Capture the cell that displays the provided text and extract its [x, y] central coordinate. 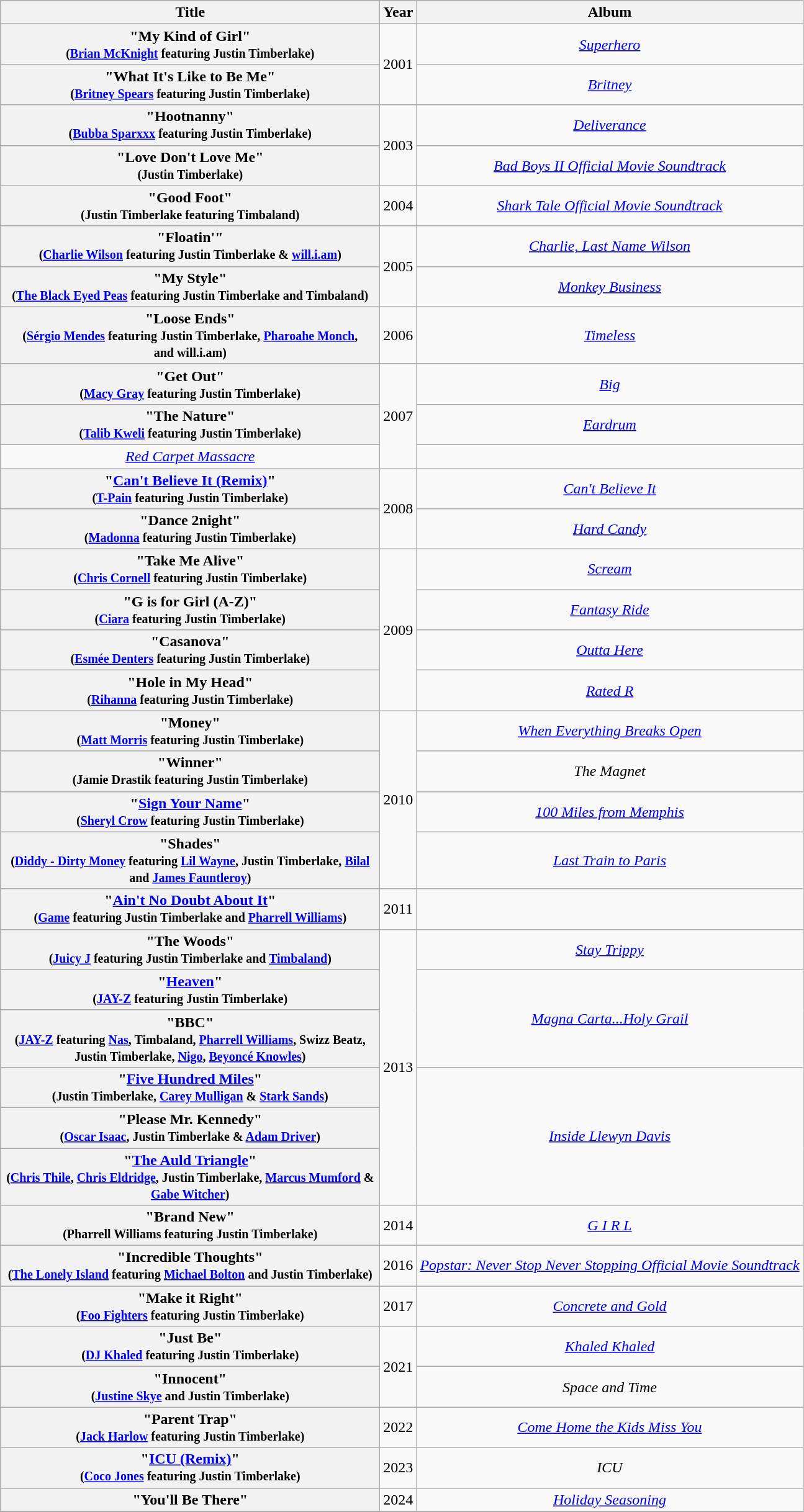
ICU [610, 1467]
"Floatin'" (Charlie Wilson featuring Justin Timberlake & will.i.am) [190, 246]
"My Kind of Girl" (Brian McKnight featuring Justin Timberlake) [190, 45]
2013 [399, 1067]
Outta Here [610, 650]
The Magnet [610, 771]
Fantasy Ride [610, 610]
"Heaven" (JAY-Z featuring Justin Timberlake) [190, 989]
Britney [610, 84]
"The Nature" (Talib Kweli featuring Justin Timberlake) [190, 425]
"My Style" (The Black Eyed Peas featuring Justin Timberlake and Timbaland) [190, 287]
"Casanova" (Esmée Denters featuring Justin Timberlake) [190, 650]
2007 [399, 416]
"Make it Right" (Foo Fighters featuring Justin Timberlake) [190, 1306]
2010 [399, 799]
2022 [399, 1428]
Red Carpet Massacre [190, 456]
"Please Mr. Kennedy" (Oscar Isaac, Justin Timberlake & Adam Driver) [190, 1127]
Timeless [610, 335]
"Can't Believe It (Remix)" (T-Pain featuring Justin Timberlake) [190, 488]
"Sign Your Name" (Sheryl Crow featuring Justin Timberlake) [190, 812]
"Brand New" (Pharrell Williams featuring Justin Timberlake) [190, 1225]
"What It's Like to Be Me" (Britney Spears featuring Justin Timberlake) [190, 84]
2001 [399, 65]
100 Miles from Memphis [610, 812]
2011 [399, 909]
Scream [610, 570]
Rated R [610, 690]
2005 [399, 266]
Album [610, 12]
2021 [399, 1367]
Charlie, Last Name Wilson [610, 246]
"Incredible Thoughts" (The Lonely Island featuring Michael Bolton and Justin Timberlake) [190, 1266]
2014 [399, 1225]
2006 [399, 335]
Magna Carta...Holy Grail [610, 1018]
2024 [399, 1500]
"G is for Girl (A-Z)" (Ciara featuring Justin Timberlake) [190, 610]
"Parent Trap" (Jack Harlow featuring Justin Timberlake) [190, 1428]
Space and Time [610, 1387]
Can't Believe It [610, 488]
"Good Foot" (Justin Timberlake featuring Timbaland) [190, 206]
"Get Out" (Macy Gray featuring Justin Timberlake) [190, 384]
When Everything Breaks Open [610, 731]
"Dance 2night" (Madonna featuring Justin Timberlake) [190, 529]
Come Home the Kids Miss You [610, 1428]
"Love Don't Love Me" (Justin Timberlake) [190, 165]
"Take Me Alive" (Chris Cornell featuring Justin Timberlake) [190, 570]
"BBC" (JAY-Z featuring Nas, Timbaland, Pharrell Williams, Swizz Beatz, Justin Timberlake, Nigo, Beyoncé Knowles) [190, 1038]
Shark Tale Official Movie Soundtrack [610, 206]
Title [190, 12]
2017 [399, 1306]
Stay Trippy [610, 950]
2004 [399, 206]
2003 [399, 145]
2008 [399, 508]
Hard Candy [610, 529]
Holiday Seasoning [610, 1500]
Big [610, 384]
"Money" (Matt Morris featuring Justin Timberlake) [190, 731]
"You'll Be There" [190, 1500]
"Ain't No Doubt About It" (Game featuring Justin Timberlake and Pharrell Williams) [190, 909]
Popstar: Never Stop Never Stopping Official Movie Soundtrack [610, 1266]
"Loose Ends" (Sérgio Mendes featuring Justin Timberlake, Pharoahe Monch,and will.i.am) [190, 335]
Concrete and Gold [610, 1306]
Monkey Business [610, 287]
Inside Llewyn Davis [610, 1136]
Bad Boys II Official Movie Soundtrack [610, 165]
Last Train to Paris [610, 860]
"Hole in My Head" (Rihanna featuring Justin Timberlake) [190, 690]
"Hootnanny" (Bubba Sparxxx featuring Justin Timberlake) [190, 125]
"Winner"(Jamie Drastik featuring Justin Timberlake) [190, 771]
2009 [399, 630]
"Just Be" (DJ Khaled featuring Justin Timberlake) [190, 1347]
"Five Hundred Miles" (Justin Timberlake, Carey Mulligan & Stark Sands) [190, 1087]
Eardrum [610, 425]
G I R L [610, 1225]
Khaled Khaled [610, 1347]
Year [399, 12]
2023 [399, 1467]
"The Woods" (Juicy J featuring Justin Timberlake and Timbaland) [190, 950]
"The Auld Triangle" (Chris Thile, Chris Eldridge, Justin Timberlake, Marcus Mumford & Gabe Witcher) [190, 1177]
"Shades" (Diddy - Dirty Money featuring Lil Wayne, Justin Timberlake, Bilal and James Fauntleroy) [190, 860]
"ICU (Remix)" (Coco Jones featuring Justin Timberlake) [190, 1467]
"Innocent" (Justine Skye and Justin Timberlake) [190, 1387]
Deliverance [610, 125]
Superhero [610, 45]
2016 [399, 1266]
